From the cell containing the given text, extract its center point as (X, Y) coordinate. 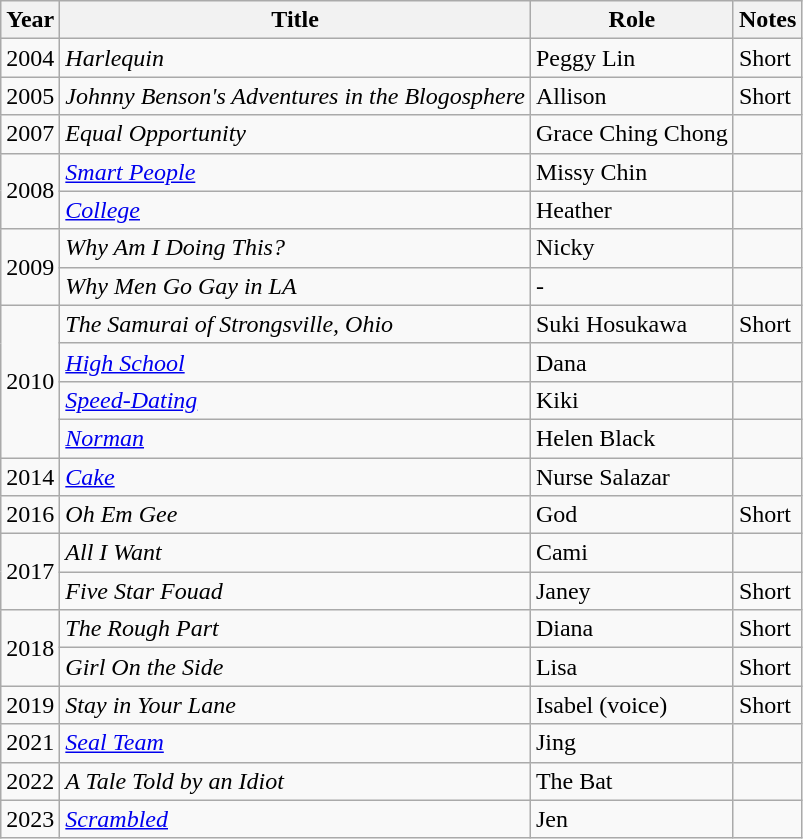
Allison (632, 96)
Suki Hosukawa (632, 324)
Stay in Your Lane (296, 705)
Dana (632, 362)
2019 (30, 705)
Role (632, 20)
Speed-Dating (296, 400)
Year (30, 20)
Scrambled (296, 819)
2005 (30, 96)
Title (296, 20)
Isabel (voice) (632, 705)
College (296, 210)
Notes (767, 20)
Oh Em Gee (296, 515)
Jen (632, 819)
Lisa (632, 667)
2022 (30, 781)
Smart People (296, 172)
Cake (296, 477)
2014 (30, 477)
The Rough Part (296, 629)
Heather (632, 210)
Harlequin (296, 58)
The Samurai of Strongsville, Ohio (296, 324)
2023 (30, 819)
All I Want (296, 553)
2010 (30, 381)
Missy Chin (632, 172)
Seal Team (296, 743)
Nurse Salazar (632, 477)
2016 (30, 515)
Norman (296, 438)
Girl On the Side (296, 667)
Five Star Fouad (296, 591)
2018 (30, 648)
2004 (30, 58)
High School (296, 362)
Why Am I Doing This? (296, 248)
Helen Black (632, 438)
2007 (30, 134)
2009 (30, 267)
- (632, 286)
2017 (30, 572)
2021 (30, 743)
A Tale Told by an Idiot (296, 781)
Diana (632, 629)
Kiki (632, 400)
Equal Opportunity (296, 134)
Nicky (632, 248)
Why Men Go Gay in LA (296, 286)
Grace Ching Chong (632, 134)
Jing (632, 743)
2008 (30, 191)
The Bat (632, 781)
Janey (632, 591)
God (632, 515)
Cami (632, 553)
Johnny Benson's Adventures in the Blogosphere (296, 96)
Peggy Lin (632, 58)
